For the text-containing cell, return its midpoint in [x, y] coordinate format. 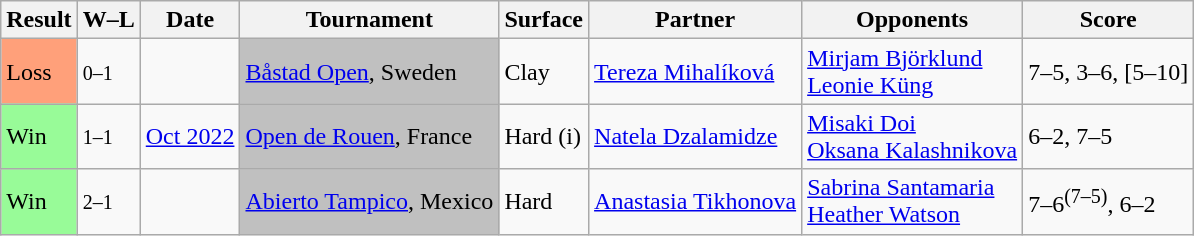
Båstad Open, Sweden [370, 72]
Sabrina Santamaria Heather Watson [912, 202]
0–1 [108, 72]
Date [190, 20]
Natela Dzalamidze [696, 136]
Hard [544, 202]
Score [1108, 20]
Clay [544, 72]
6–2, 7–5 [1108, 136]
Result [39, 20]
7–5, 3–6, [5–10] [1108, 72]
2–1 [108, 202]
Opponents [912, 20]
Open de Rouen, France [370, 136]
Hard (i) [544, 136]
Misaki Doi Oksana Kalashnikova [912, 136]
W–L [108, 20]
Anastasia Tikhonova [696, 202]
Loss [39, 72]
7–6(7–5), 6–2 [1108, 202]
Partner [696, 20]
Tournament [370, 20]
Mirjam Björklund Leonie Küng [912, 72]
Oct 2022 [190, 136]
Abierto Tampico, Mexico [370, 202]
Surface [544, 20]
Tereza Mihalíková [696, 72]
1–1 [108, 136]
